Find where the given text appears and provide that cell's center as [X, Y] coordinate. 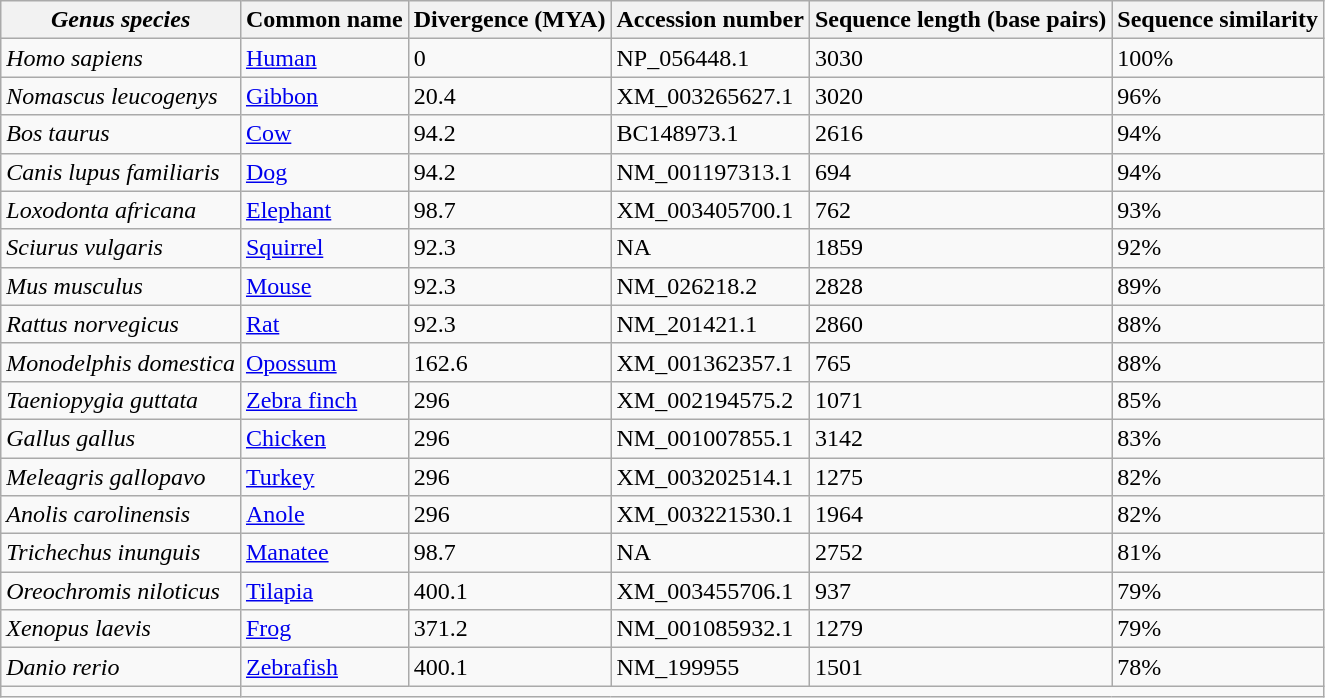
Accession number [710, 20]
Squirrel [324, 248]
Trichechus inunguis [121, 553]
20.4 [510, 96]
Sciurus vulgaris [121, 248]
Elephant [324, 210]
Loxodonta africana [121, 210]
Manatee [324, 553]
Xenopus laevis [121, 629]
Chicken [324, 438]
XM_003405700.1 [710, 210]
Anolis carolinensis [121, 515]
100% [1218, 58]
Rat [324, 324]
Danio rerio [121, 667]
Opossum [324, 362]
Sequence similarity [1218, 20]
Mus musculus [121, 286]
NM_201421.1 [710, 324]
371.2 [510, 629]
Rattus norvegicus [121, 324]
Anole [324, 515]
1501 [960, 667]
694 [960, 172]
Taeniopygia guttata [121, 400]
NM_001085932.1 [710, 629]
XM_003265627.1 [710, 96]
92% [1218, 248]
Dog [324, 172]
162.6 [510, 362]
Genus species [121, 20]
96% [1218, 96]
2752 [960, 553]
85% [1218, 400]
XM_002194575.2 [710, 400]
XM_001362357.1 [710, 362]
Zebrafish [324, 667]
1859 [960, 248]
Divergence (MYA) [510, 20]
1275 [960, 477]
NM_026218.2 [710, 286]
81% [1218, 553]
BC148973.1 [710, 134]
3142 [960, 438]
Canis lupus familiaris [121, 172]
1964 [960, 515]
1071 [960, 400]
Meleagris gallopavo [121, 477]
Monodelphis domestica [121, 362]
Tilapia [324, 591]
93% [1218, 210]
Common name [324, 20]
Oreochromis niloticus [121, 591]
3030 [960, 58]
XM_003221530.1 [710, 515]
Human [324, 58]
XM_003202514.1 [710, 477]
937 [960, 591]
Homo sapiens [121, 58]
NM_001007855.1 [710, 438]
Nomascus leucogenys [121, 96]
NM_199955 [710, 667]
Bos taurus [121, 134]
2616 [960, 134]
2828 [960, 286]
89% [1218, 286]
765 [960, 362]
Turkey [324, 477]
2860 [960, 324]
Gibbon [324, 96]
Zebra finch [324, 400]
0 [510, 58]
NP_056448.1 [710, 58]
78% [1218, 667]
Cow [324, 134]
NM_001197313.1 [710, 172]
Mouse [324, 286]
762 [960, 210]
1279 [960, 629]
XM_003455706.1 [710, 591]
83% [1218, 438]
3020 [960, 96]
Sequence length (base pairs) [960, 20]
Gallus gallus [121, 438]
Frog [324, 629]
